Pinpoint the cell where the given text exists, returning its [X, Y] midpoint coordinate. 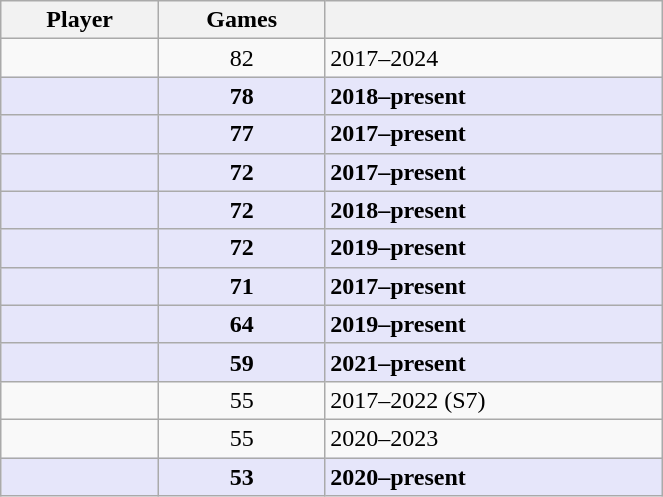
59 [242, 362]
2021–present [494, 362]
78 [242, 96]
Player [80, 20]
2017–2022 (S7) [494, 400]
2017–2024 [494, 58]
82 [242, 58]
71 [242, 286]
64 [242, 324]
77 [242, 134]
2020–present [494, 477]
Games [242, 20]
2020–2023 [494, 438]
53 [242, 477]
